Provide the [x, y] coordinate of the cell's center where the given text is located.  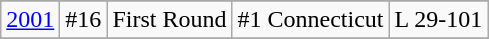
L 29-101 [438, 20]
First Round [170, 20]
#16 [84, 20]
#1 Connecticut [310, 20]
2001 [30, 20]
